Find where the given text appears and provide that cell's center as (X, Y) coordinate. 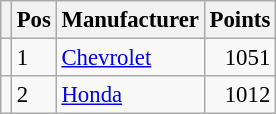
Honda (130, 95)
Pos (34, 20)
1 (34, 58)
Manufacturer (130, 20)
1051 (240, 58)
1012 (240, 95)
Chevrolet (130, 58)
2 (34, 95)
Points (240, 20)
